Output the (X, Y) coordinate of the center of the cell containing the given text.  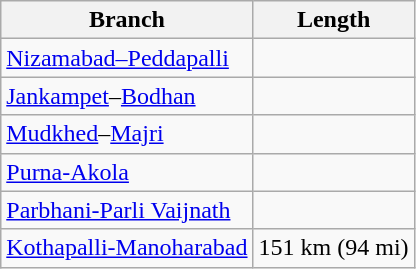
Jankampet–Bodhan (127, 96)
Branch (127, 20)
Nizamabad–Peddapalli (127, 58)
Length (334, 20)
Parbhani-Parli Vaijnath (127, 210)
Mudkhed–Majri (127, 134)
Kothapalli-Manoharabad (127, 248)
Purna-Akola (127, 172)
151 km (94 mi) (334, 248)
